Pinpoint the cell where the given text exists, returning its [X, Y] midpoint coordinate. 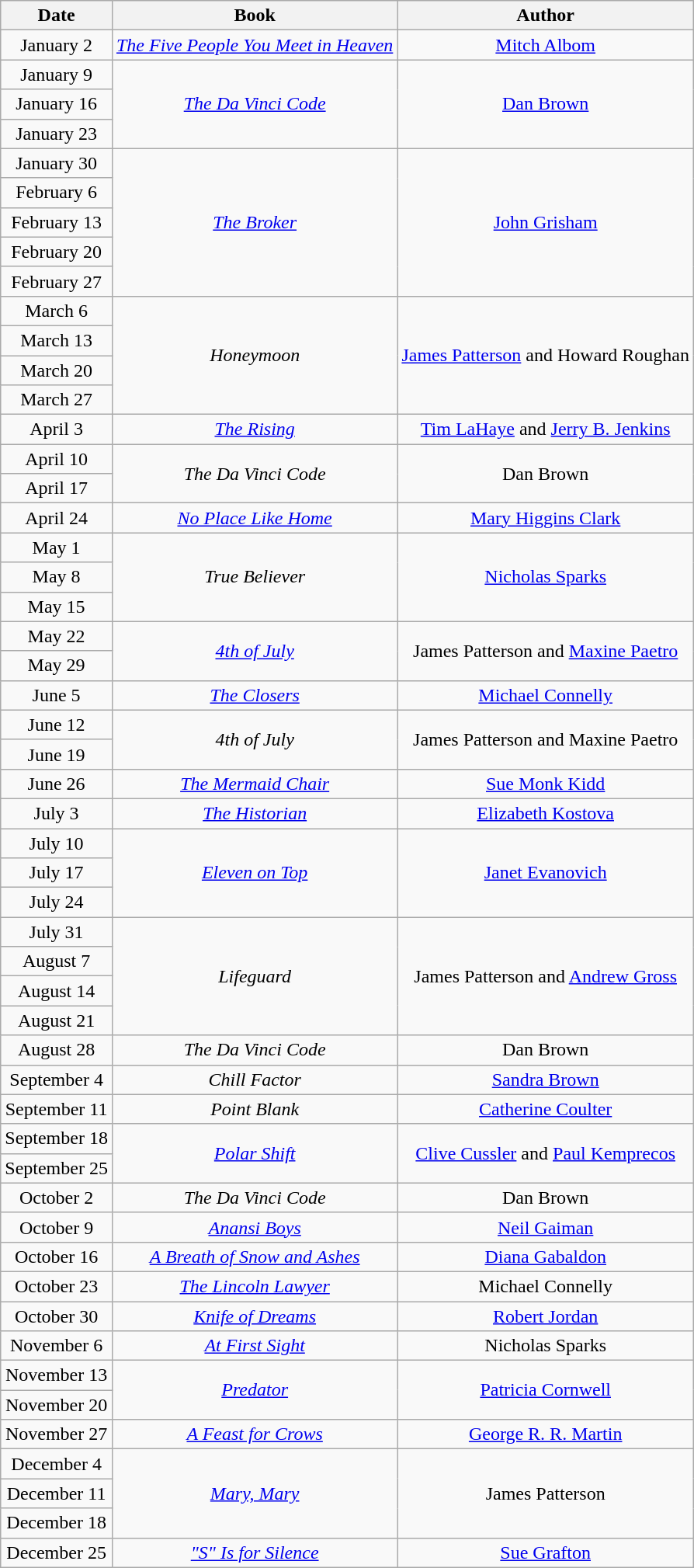
Honeymoon [255, 355]
July 31 [57, 932]
February 20 [57, 252]
James Patterson [546, 1493]
May 22 [57, 636]
October 30 [57, 1316]
Clive Cussler and Paul Kemprecos [546, 1153]
The Historian [255, 813]
Knife of Dreams [255, 1316]
Polar Shift [255, 1153]
January 9 [57, 75]
March 6 [57, 311]
October 9 [57, 1227]
Tim LaHaye and Jerry B. Jenkins [546, 429]
Eleven on Top [255, 872]
August 21 [57, 1020]
June 5 [57, 695]
April 17 [57, 488]
The Lincoln Lawyer [255, 1286]
James Patterson and Andrew Gross [546, 976]
January 30 [57, 163]
September 18 [57, 1139]
Predator [255, 1390]
September 4 [57, 1080]
Diana Gabaldon [546, 1257]
December 4 [57, 1464]
November 27 [57, 1434]
April 24 [57, 518]
April 10 [57, 459]
The Broker [255, 222]
September 11 [57, 1109]
Neil Gaiman [546, 1227]
The Mermaid Chair [255, 784]
Janet Evanovich [546, 872]
"S" Is for Silence [255, 1552]
February 13 [57, 222]
April 3 [57, 429]
No Place Like Home [255, 518]
Book [255, 16]
August 7 [57, 961]
Robert Jordan [546, 1316]
March 13 [57, 340]
July 17 [57, 873]
January 2 [57, 45]
December 25 [57, 1552]
At First Sight [255, 1346]
March 27 [57, 400]
December 18 [57, 1523]
Sandra Brown [546, 1080]
Sue Monk Kidd [546, 784]
Sue Grafton [546, 1552]
March 20 [57, 370]
January 23 [57, 134]
Lifeguard [255, 976]
Mary, Mary [255, 1493]
December 11 [57, 1493]
July 24 [57, 902]
January 16 [57, 104]
August 28 [57, 1050]
Chill Factor [255, 1080]
John Grisham [546, 222]
A Feast for Crows [255, 1434]
The Five People You Meet in Heaven [255, 45]
June 26 [57, 784]
May 8 [57, 577]
James Patterson and Howard Roughan [546, 355]
May 15 [57, 607]
November 6 [57, 1346]
George R. R. Martin [546, 1434]
July 10 [57, 843]
July 3 [57, 813]
November 20 [57, 1405]
Elizabeth Kostova [546, 813]
October 23 [57, 1286]
February 6 [57, 193]
The Closers [255, 695]
October 16 [57, 1257]
September 25 [57, 1168]
August 14 [57, 991]
Point Blank [255, 1109]
Author [546, 16]
May 1 [57, 548]
November 13 [57, 1375]
June 19 [57, 754]
Patricia Cornwell [546, 1390]
Anansi Boys [255, 1227]
The Rising [255, 429]
Mary Higgins Clark [546, 518]
Catherine Coulter [546, 1109]
Date [57, 16]
A Breath of Snow and Ashes [255, 1257]
May 29 [57, 666]
June 12 [57, 725]
True Believer [255, 577]
Mitch Albom [546, 45]
February 27 [57, 281]
October 2 [57, 1198]
